Pinpoint the cell where the given text exists, returning its (x, y) midpoint coordinate. 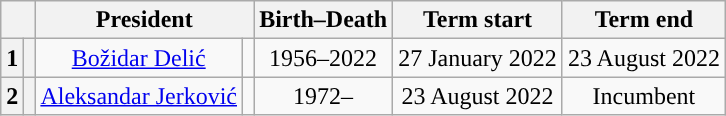
1956–2022 (324, 58)
27 January 2022 (478, 58)
Term start (478, 20)
Aleksandar Jerković (139, 96)
2 (12, 96)
President (144, 20)
Božidar Delić (139, 58)
Birth–Death (324, 20)
1 (12, 58)
1972– (324, 96)
Term end (644, 20)
Incumbent (644, 96)
